Pinpoint the cell where the given text exists, returning its (x, y) midpoint coordinate. 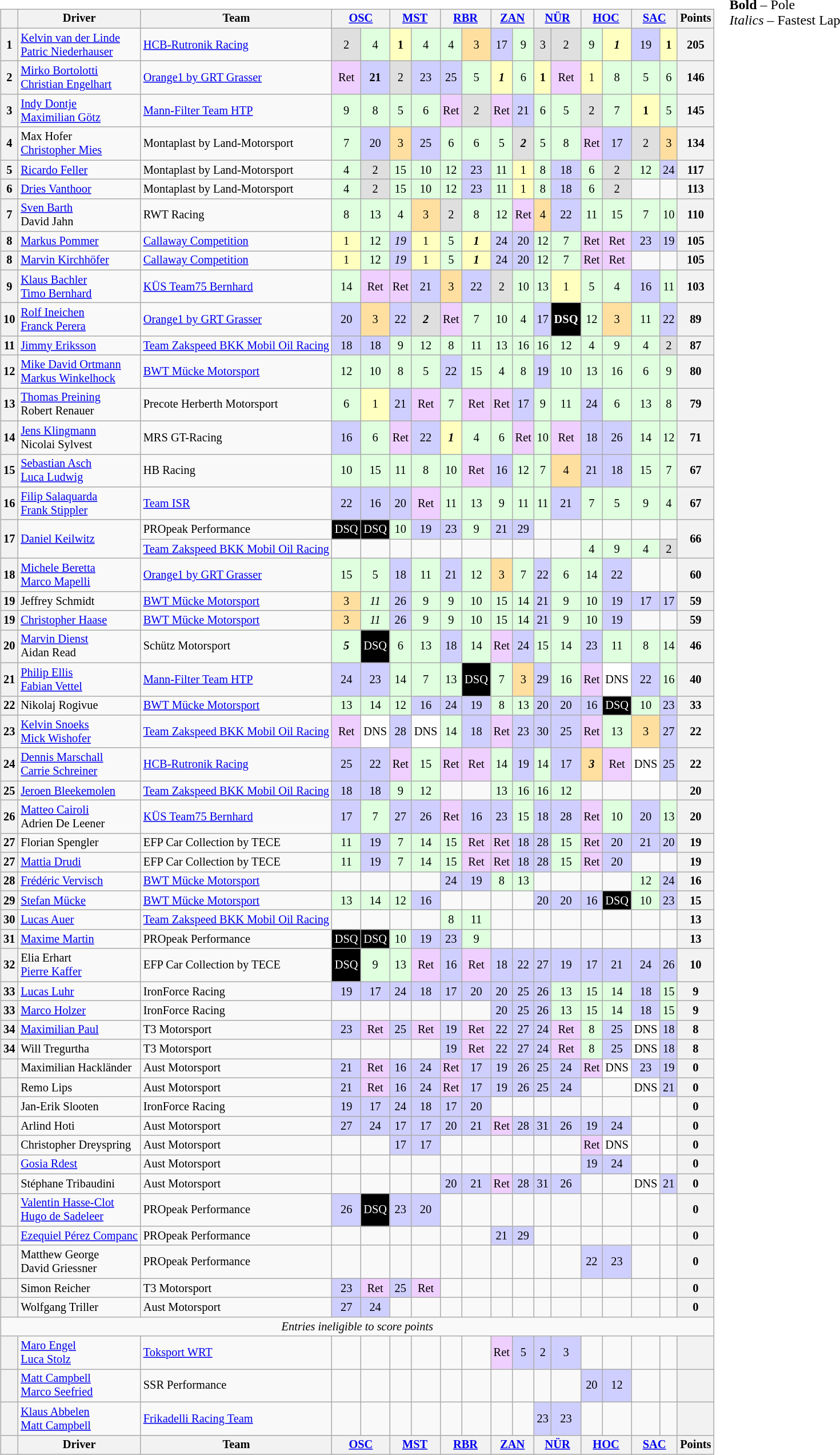
Lucas Auer (79, 920)
Arlind Hoti (79, 1126)
Elia Erhart Pierre Kaffer (79, 965)
110 (695, 215)
Stéphane Tribaudini (79, 1183)
87 (695, 346)
Christopher Dreyspring (79, 1145)
SSR Performance (237, 1386)
134 (695, 143)
Marco Holzer (79, 1011)
71 (695, 437)
Matthew George David Griessner (79, 1262)
Entries ineligible to score points (357, 1326)
Sven Barth David Jahn (79, 215)
Matt Campbell Marco Seefried (79, 1386)
Wolfgang Triller (79, 1307)
Indy Dontje Maximilian Götz (79, 111)
Mike David Ortmann Markus Winkelhock (79, 372)
Markus Pommer (79, 241)
Frédéric Vervisch (79, 882)
Mattia Drudi (79, 862)
Kelvin van der Linde Patric Niederhauser (79, 45)
Philip Ellis Fabian Vettel (79, 679)
HB Racing (237, 471)
Matteo Cairoli Adrien De Leener (79, 817)
Mirko Bortolotti Christian Engelhart (79, 78)
Max Hofer Christopher Mies (79, 143)
Jan-Erik Slooten (79, 1107)
Ricardo Feller (79, 170)
Thomas Preining Robert Renauer (79, 405)
Dries Vanthoor (79, 189)
146 (695, 78)
32 (9, 965)
60 (695, 575)
Schütz Motorsport (237, 647)
Christopher Haase (79, 620)
Dennis Marschall Carrie Schreiner (79, 764)
103 (695, 286)
Klaus Bachler Timo Bernhard (79, 286)
Gosia Rdest (79, 1165)
Maximilian Hackländer (79, 1069)
Will Tregurtha (79, 1049)
40 (695, 679)
Maximilian Paul (79, 1030)
Remo Lips (79, 1087)
Maro Engel Luca Stolz (79, 1353)
MRS GT-Racing (237, 437)
Jeffrey Schmidt (79, 601)
RWT Racing (237, 215)
Toksport WRT (237, 1353)
Klaus Abbelen Matt Campbell (79, 1418)
Precote Herberth Motorsport (237, 405)
Valentin Hasse-Clot Hugo de Sadeleer (79, 1210)
80 (695, 372)
Jens Klingmann Nicolai Sylvest (79, 437)
113 (695, 189)
Kelvin Snoeks Mick Wishofer (79, 732)
66 (695, 539)
Marvin Kirchhöfer (79, 261)
Maxime Martin (79, 939)
Marvin Dienst Aidan Read (79, 647)
Team ISR (237, 504)
89 (695, 320)
Jeroen Bleekemolen (79, 791)
Simon Reicher (79, 1288)
Sebastian Asch Luca Ludwig (79, 471)
117 (695, 170)
Michele Beretta Marco Mapelli (79, 575)
145 (695, 111)
Lucas Luhr (79, 991)
46 (695, 647)
Nikolaj Rogivue (79, 705)
Frikadelli Racing Team (237, 1418)
79 (695, 405)
Florian Spengler (79, 843)
Rolf Ineichen Franck Perera (79, 320)
Ezequiel Pérez Companc (79, 1236)
205 (695, 45)
Jimmy Eriksson (79, 346)
Filip Salaquarda Frank Stippler (79, 504)
Daniel Keilwitz (79, 539)
Stefan Mücke (79, 900)
